Detect which cell encompasses the target text, then output its (x, y) center coordinate. 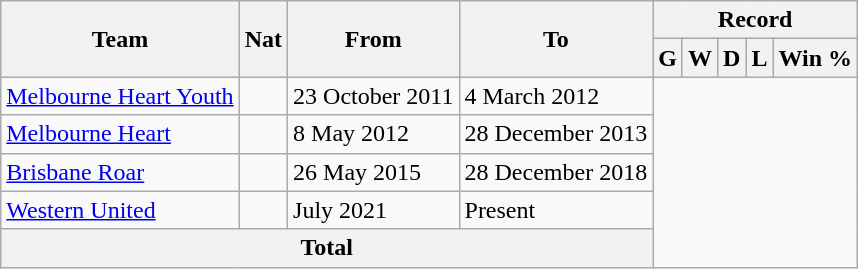
Total (327, 248)
Melbourne Heart (120, 134)
28 December 2018 (556, 172)
4 March 2012 (556, 96)
Melbourne Heart Youth (120, 96)
G (668, 58)
July 2021 (374, 210)
Win % (816, 58)
Present (556, 210)
Record (756, 20)
Western United (120, 210)
8 May 2012 (374, 134)
To (556, 39)
Brisbane Roar (120, 172)
26 May 2015 (374, 172)
D (731, 58)
Team (120, 39)
28 December 2013 (556, 134)
23 October 2011 (374, 96)
L (760, 58)
From (374, 39)
W (700, 58)
Nat (263, 39)
